Locate the cell with the specified text and output its [X, Y] center coordinate. 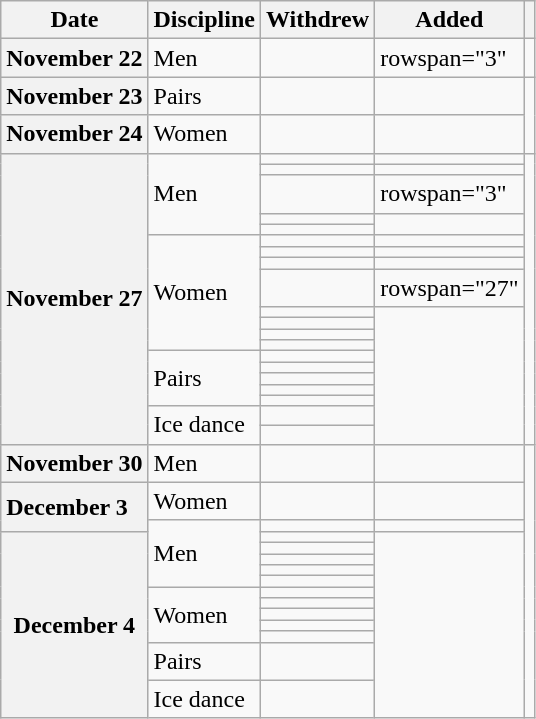
December 4 [74, 624]
November 24 [74, 134]
November 22 [74, 58]
Discipline [204, 20]
November 30 [74, 463]
Date [74, 20]
Withdrew [317, 20]
December 3 [74, 506]
rowspan="27" [450, 287]
November 27 [74, 298]
Added [450, 20]
November 23 [74, 96]
